Extract the (x, y) coordinate from the center of the cell holding the provided text.  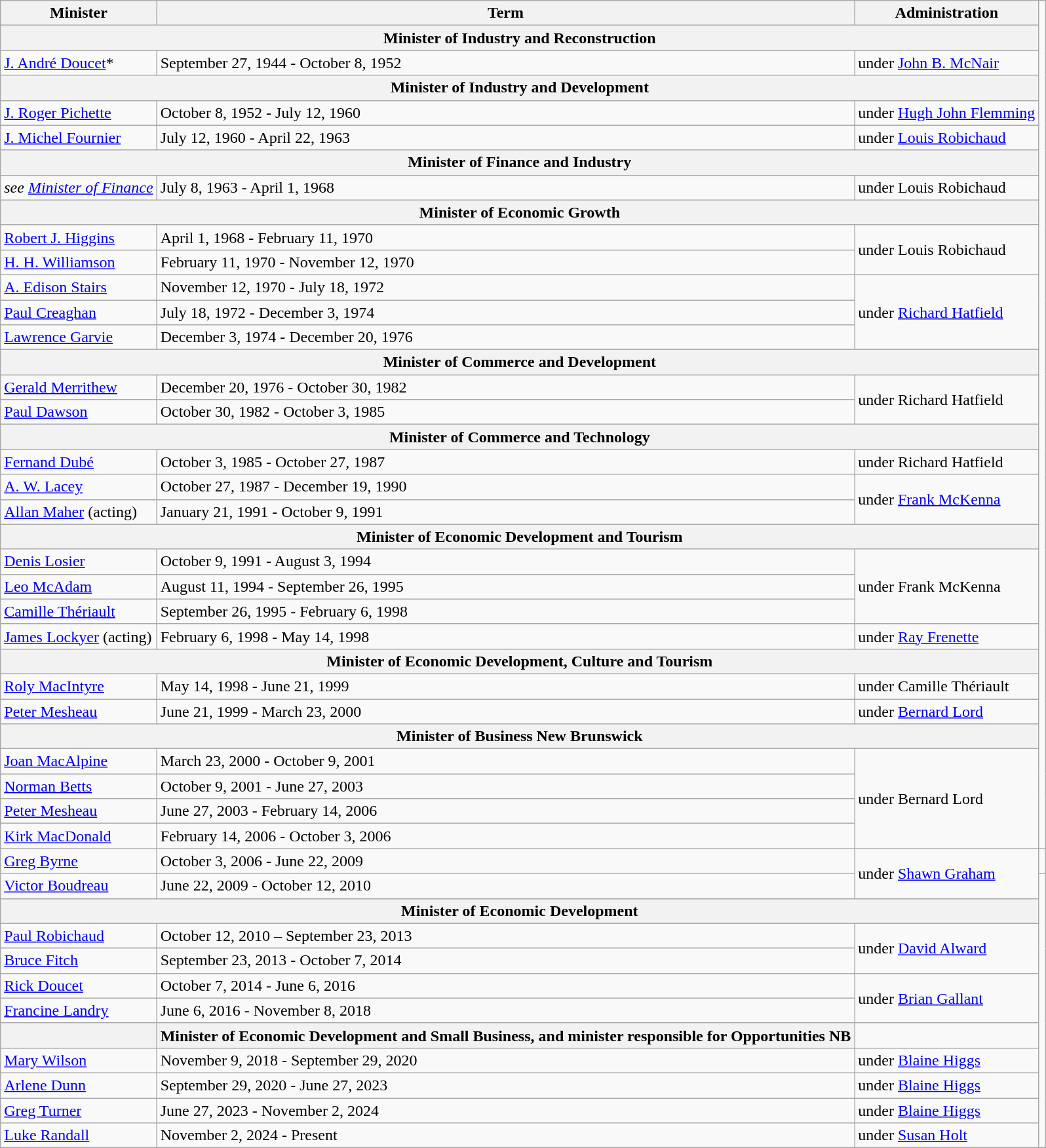
under John B. McNair (946, 63)
October 9, 1991 - August 3, 1994 (506, 562)
see Minister of Finance (79, 187)
Arlene Dunn (79, 1085)
Denis Losier (79, 562)
Paul Robichaud (79, 936)
Minister of Industry and Reconstruction (520, 38)
February 11, 1970 - November 12, 1970 (506, 262)
Paul Creaghan (79, 313)
Lawrence Garvie (79, 337)
June 22, 2009 - October 12, 2010 (506, 886)
December 20, 1976 - October 30, 1982 (506, 387)
July 12, 1960 - April 22, 1963 (506, 138)
Term (506, 13)
July 18, 1972 - December 3, 1974 (506, 313)
Minister of Economic Development, Culture and Tourism (520, 661)
Allan Maher (acting) (79, 512)
J. Roger Pichette (79, 113)
July 8, 1963 - April 1, 1968 (506, 187)
Fernand Dubé (79, 462)
Greg Byrne (79, 861)
Gerald Merrithew (79, 387)
Kirk MacDonald (79, 836)
Camille Thériault (79, 611)
Joan MacAlpine (79, 761)
Minister (79, 13)
January 21, 1991 - October 9, 1991 (506, 512)
Minister of Commerce and Technology (520, 437)
October 7, 2014 - June 6, 2016 (506, 985)
under Shawn Graham (946, 873)
under Brian Gallant (946, 998)
June 27, 2003 - February 14, 2006 (506, 811)
under Susan Holt (946, 1136)
February 14, 2006 - October 3, 2006 (506, 836)
Rick Doucet (79, 985)
Minister of Commerce and Development (520, 362)
A. Edison Stairs (79, 287)
Bruce Fitch (79, 961)
April 1, 1968 - February 11, 1970 (506, 237)
October 8, 1952 - July 12, 1960 (506, 113)
Paul Dawson (79, 412)
A. W. Lacey (79, 487)
October 12, 2010 – September 23, 2013 (506, 936)
June 21, 1999 - March 23, 2000 (506, 711)
under Camille Thériault (946, 686)
June 6, 2016 - November 8, 2018 (506, 1010)
November 9, 2018 - September 29, 2020 (506, 1060)
Greg Turner (79, 1111)
under Ray Frenette (946, 636)
Administration (946, 13)
Minister of Business New Brunswick (520, 737)
Norman Betts (79, 786)
J. Michel Fournier (79, 138)
September 26, 1995 - February 6, 1998 (506, 611)
June 27, 2023 - November 2, 2024 (506, 1111)
Minister of Economic Development (520, 911)
Minister of Economic Development and Tourism (520, 537)
James Lockyer (acting) (79, 636)
Minister of Economic Growth (520, 212)
October 30, 1982 - October 3, 1985 (506, 412)
December 3, 1974 - December 20, 1976 (506, 337)
September 23, 2013 - October 7, 2014 (506, 961)
Luke Randall (79, 1136)
October 9, 2001 - June 27, 2003 (506, 786)
November 12, 1970 - July 18, 1972 (506, 287)
Mary Wilson (79, 1060)
Robert J. Higgins (79, 237)
J. André Doucet* (79, 63)
November 2, 2024 - Present (506, 1136)
March 23, 2000 - October 9, 2001 (506, 761)
Victor Boudreau (79, 886)
Francine Landry (79, 1010)
Roly MacIntyre (79, 686)
September 27, 1944 - October 8, 1952 (506, 63)
Minister of Finance and Industry (520, 163)
February 6, 1998 - May 14, 1998 (506, 636)
August 11, 1994 - September 26, 1995 (506, 586)
under David Alward (946, 948)
October 3, 2006 - June 22, 2009 (506, 861)
October 3, 1985 - October 27, 1987 (506, 462)
September 29, 2020 - June 27, 2023 (506, 1085)
Minister of Industry and Development (520, 88)
Minister of Economic Development and Small Business, and minister responsible for Opportunities NB (506, 1035)
Leo McAdam (79, 586)
October 27, 1987 - December 19, 1990 (506, 487)
H. H. Williamson (79, 262)
May 14, 1998 - June 21, 1999 (506, 686)
under Hugh John Flemming (946, 113)
